Identify which cell holds the provided text, then report its [X, Y] central coordinate. 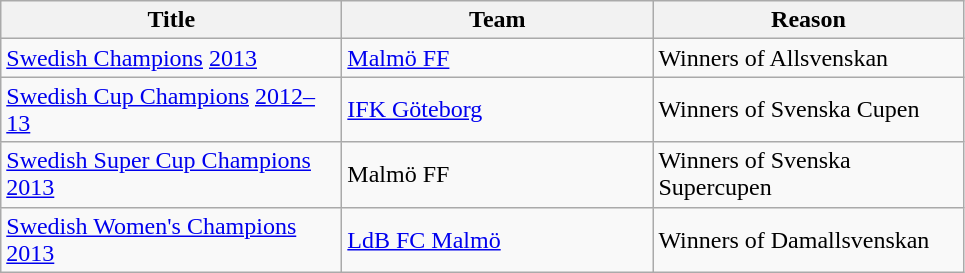
Winners of Svenska Cupen [808, 110]
Reason [808, 20]
LdB FC Malmö [498, 240]
Team [498, 20]
Swedish Champions 2013 [172, 58]
Winners of Allsvenskan [808, 58]
Swedish Super Cup Champions 2013 [172, 174]
Swedish Cup Champions 2012–13 [172, 110]
Swedish Women's Champions 2013 [172, 240]
Winners of Svenska Supercupen [808, 174]
Title [172, 20]
IFK Göteborg [498, 110]
Winners of Damallsvenskan [808, 240]
